Scan for the cell matching the given text and deliver its (X, Y) coordinate at center. 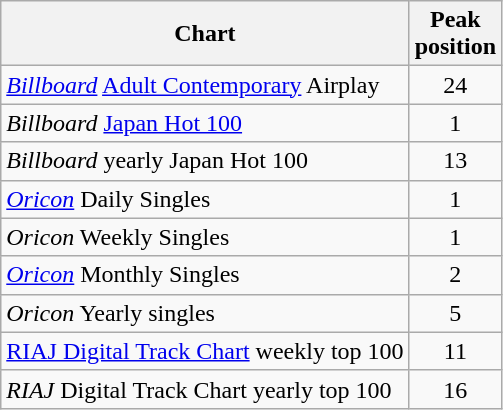
Billboard Japan Hot 100 (205, 123)
Oricon Yearly singles (205, 313)
Oricon Monthly Singles (205, 275)
24 (455, 85)
Oricon Weekly Singles (205, 237)
Billboard yearly Japan Hot 100 (205, 161)
5 (455, 313)
13 (455, 161)
Oricon Daily Singles (205, 199)
11 (455, 351)
Peakposition (455, 34)
RIAJ Digital Track Chart weekly top 100 (205, 351)
RIAJ Digital Track Chart yearly top 100 (205, 389)
2 (455, 275)
16 (455, 389)
Chart (205, 34)
Billboard Adult Contemporary Airplay (205, 85)
